Output the (x, y) coordinate of the center of the cell containing the given text.  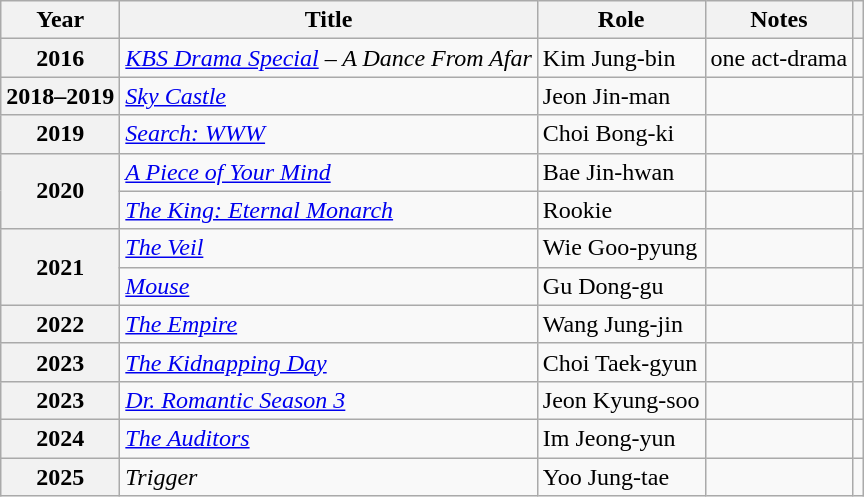
The King: Eternal Monarch (328, 210)
Wang Jung-jin (621, 324)
Rookie (621, 210)
Jeon Jin-man (621, 96)
Wie Goo-pyung (621, 248)
Search: WWW (328, 134)
Jeon Kyung-soo (621, 400)
Gu Dong-gu (621, 286)
2020 (60, 191)
Mouse (328, 286)
one act-drama (779, 58)
2022 (60, 324)
2019 (60, 134)
Trigger (328, 477)
2021 (60, 267)
Year (60, 20)
Yoo Jung-tae (621, 477)
The Kidnapping Day (328, 362)
Dr. Romantic Season 3 (328, 400)
2024 (60, 438)
2016 (60, 58)
Sky Castle (328, 96)
Title (328, 20)
The Auditors (328, 438)
Im Jeong-yun (621, 438)
Choi Taek-gyun (621, 362)
The Veil (328, 248)
Role (621, 20)
A Piece of Your Mind (328, 172)
Notes (779, 20)
KBS Drama Special – A Dance From Afar (328, 58)
2018–2019 (60, 96)
2025 (60, 477)
Choi Bong-ki (621, 134)
Bae Jin-hwan (621, 172)
The Empire (328, 324)
Kim Jung-bin (621, 58)
